Detect which cell encompasses the target text, then output its (x, y) center coordinate. 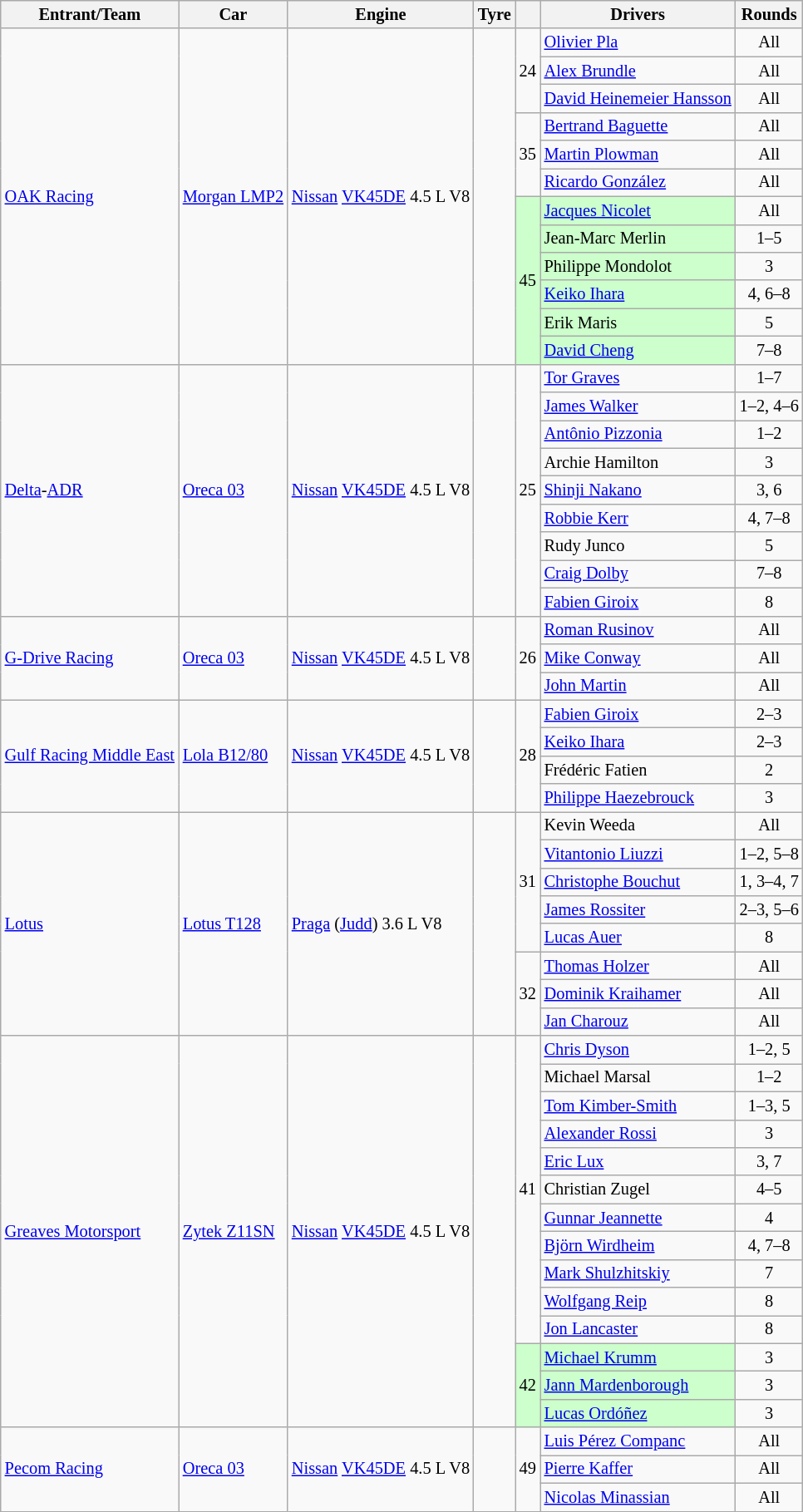
4, 6–8 (770, 294)
Rounds (770, 14)
1–7 (770, 378)
David Cheng (638, 350)
Tyre (495, 14)
Pierre Kaffer (638, 1469)
1, 3–4, 7 (770, 882)
1–5 (770, 239)
Rudy Junco (638, 546)
1–2, 5 (770, 1050)
Dominik Kraihamer (638, 993)
Lola B12/80 (233, 756)
Wolfgang Reip (638, 1302)
Tor Graves (638, 378)
1–2, 4–6 (770, 406)
Greaves Motorsport (90, 1232)
Jon Lancaster (638, 1329)
Archie Hamilton (638, 462)
Chris Dyson (638, 1050)
Christian Zugel (638, 1189)
Jann Mardenborough (638, 1386)
Entrant/Team (90, 14)
45 (528, 280)
Zytek Z11SN (233, 1232)
Philippe Mondolot (638, 266)
Luis Pérez Companc (638, 1441)
Mark Shulzhitskiy (638, 1273)
35 (528, 155)
Jacques Nicolet (638, 210)
Gulf Racing Middle East (90, 756)
Gunnar Jeannette (638, 1218)
3, 7 (770, 1161)
Björn Wirdheim (638, 1245)
Alexander Rossi (638, 1134)
Antônio Pizzonia (638, 434)
Car (233, 14)
Christophe Bouchut (638, 882)
OAK Racing (90, 196)
James Walker (638, 406)
2–3, 5–6 (770, 909)
Pecom Racing (90, 1470)
James Rossiter (638, 909)
Erik Maris (638, 323)
Michael Krumm (638, 1357)
Engine (381, 14)
Frédéric Fatien (638, 770)
26 (528, 658)
7 (770, 1273)
Drivers (638, 14)
24 (528, 70)
John Martin (638, 686)
Martin Plowman (638, 155)
Michael Marsal (638, 1077)
Olivier Pla (638, 42)
David Heinemeier Hansson (638, 98)
Ricardo González (638, 182)
Alex Brundle (638, 71)
Craig Dolby (638, 574)
Thomas Holzer (638, 966)
41 (528, 1189)
Shinji Nakano (638, 490)
Robbie Kerr (638, 518)
Vitantonio Liuzzi (638, 854)
4–5 (770, 1189)
2 (770, 770)
Praga (Judd) 3.6 L V8 (381, 923)
31 (528, 881)
Philippe Haezebrouck (638, 798)
Kevin Weeda (638, 825)
49 (528, 1470)
Nicolas Minassian (638, 1497)
Delta-ADR (90, 490)
Mike Conway (638, 657)
1–3, 5 (770, 1106)
25 (528, 490)
3, 6 (770, 490)
28 (528, 756)
Roman Rusinov (638, 630)
Lucas Ordóñez (638, 1413)
4 (770, 1218)
Lotus (90, 923)
Eric Lux (638, 1161)
Morgan LMP2 (233, 196)
Jean-Marc Merlin (638, 239)
Lucas Auer (638, 938)
Lotus T128 (233, 923)
32 (528, 994)
Bertrand Baguette (638, 126)
Tom Kimber-Smith (638, 1106)
Jan Charouz (638, 1022)
G-Drive Racing (90, 658)
42 (528, 1385)
1–2, 5–8 (770, 854)
